Return (x, y) of the center of cell containing provided text 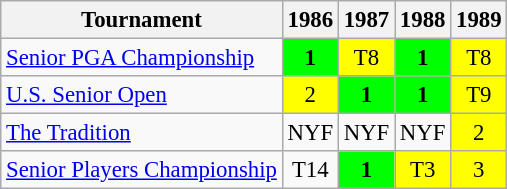
T3 (423, 170)
3 (479, 170)
The Tradition (142, 133)
T14 (310, 170)
1987 (366, 20)
1989 (479, 20)
1986 (310, 20)
Senior Players Championship (142, 170)
1988 (423, 20)
Tournament (142, 20)
U.S. Senior Open (142, 95)
T9 (479, 95)
Senior PGA Championship (142, 58)
